Search for the cell housing the specified text and yield its [x, y] center coordinate. 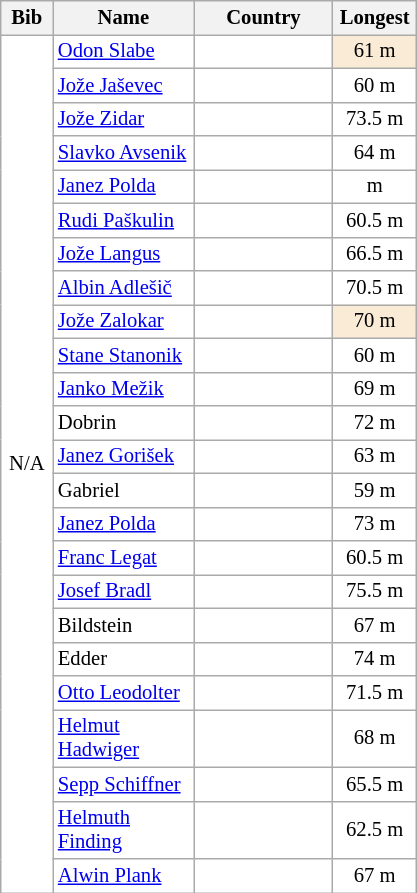
66.5 m [374, 254]
Franc Legat [124, 557]
Gabriel [124, 490]
m [374, 186]
Rudi Paškulin [124, 220]
73 m [374, 524]
Jože Zalokar [124, 321]
Janez Gorišek [124, 456]
Longest [374, 17]
Bib [27, 17]
Country [264, 17]
62.5 m [374, 830]
Jože Jaševec [124, 85]
Helmuth Finding [124, 830]
64 m [374, 153]
70.5 m [374, 287]
69 m [374, 389]
61 m [374, 51]
Jože Langus [124, 254]
71.5 m [374, 693]
Slavko Avsenik [124, 153]
74 m [374, 659]
75.5 m [374, 591]
Albin Adlešič [124, 287]
Otto Leodolter [124, 693]
Odon Slabe [124, 51]
72 m [374, 423]
68 m [374, 738]
Josef Bradl [124, 591]
Sepp Schiffner [124, 784]
70 m [374, 321]
N/A [27, 463]
Alwin Plank [124, 875]
65.5 m [374, 784]
73.5 m [374, 119]
Helmut Hadwiger [124, 738]
Edder [124, 659]
63 m [374, 456]
Name [124, 17]
59 m [374, 490]
Jože Zidar [124, 119]
Dobrin [124, 423]
Janko Mežik [124, 389]
Bildstein [124, 625]
Stane Stanonik [124, 355]
